Locate the cell with the specified text and output its (X, Y) center coordinate. 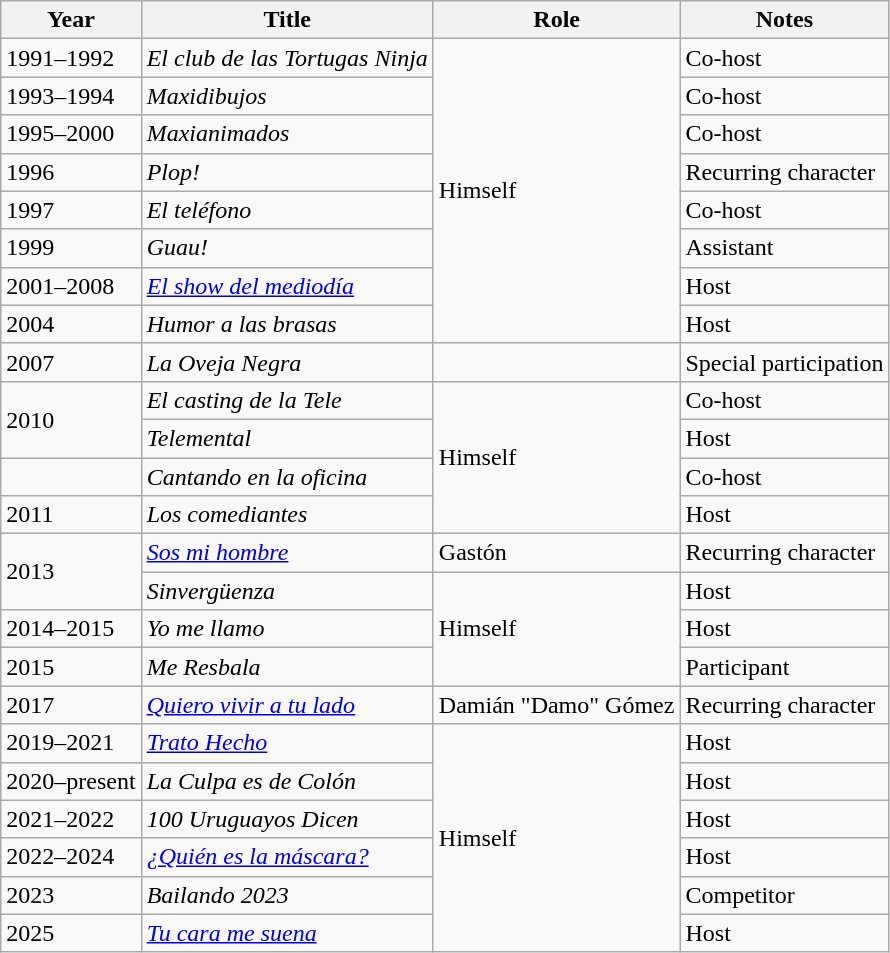
¿Quién es la máscara? (287, 857)
1991–1992 (71, 58)
Cantando en la oficina (287, 477)
Sos mi hombre (287, 553)
Trato Hecho (287, 743)
Maxianimados (287, 134)
Me Resbala (287, 667)
Competitor (784, 895)
2025 (71, 933)
El club de las Tortugas Ninja (287, 58)
Damián "Damo" Gómez (556, 705)
Gastón (556, 553)
Notes (784, 20)
Sinvergüenza (287, 591)
1999 (71, 248)
1996 (71, 172)
Maxidibujos (287, 96)
2015 (71, 667)
La Culpa es de Colón (287, 781)
Year (71, 20)
1997 (71, 210)
2013 (71, 572)
Role (556, 20)
Assistant (784, 248)
2001–2008 (71, 286)
Yo me llamo (287, 629)
Telemental (287, 438)
2011 (71, 515)
Tu cara me suena (287, 933)
Title (287, 20)
2014–2015 (71, 629)
Bailando 2023 (287, 895)
Los comediantes (287, 515)
Quiero vivir a tu lado (287, 705)
2017 (71, 705)
El show del mediodía (287, 286)
Plop! (287, 172)
El teléfono (287, 210)
Humor a las brasas (287, 324)
Participant (784, 667)
1995–2000 (71, 134)
La Oveja Negra (287, 362)
2019–2021 (71, 743)
2004 (71, 324)
Special participation (784, 362)
2020–present (71, 781)
100 Uruguayos Dicen (287, 819)
Guau! (287, 248)
El casting de la Tele (287, 400)
2022–2024 (71, 857)
2007 (71, 362)
2023 (71, 895)
1993–1994 (71, 96)
2021–2022 (71, 819)
2010 (71, 419)
